Output the (x, y) coordinate of the center of the cell containing the given text.  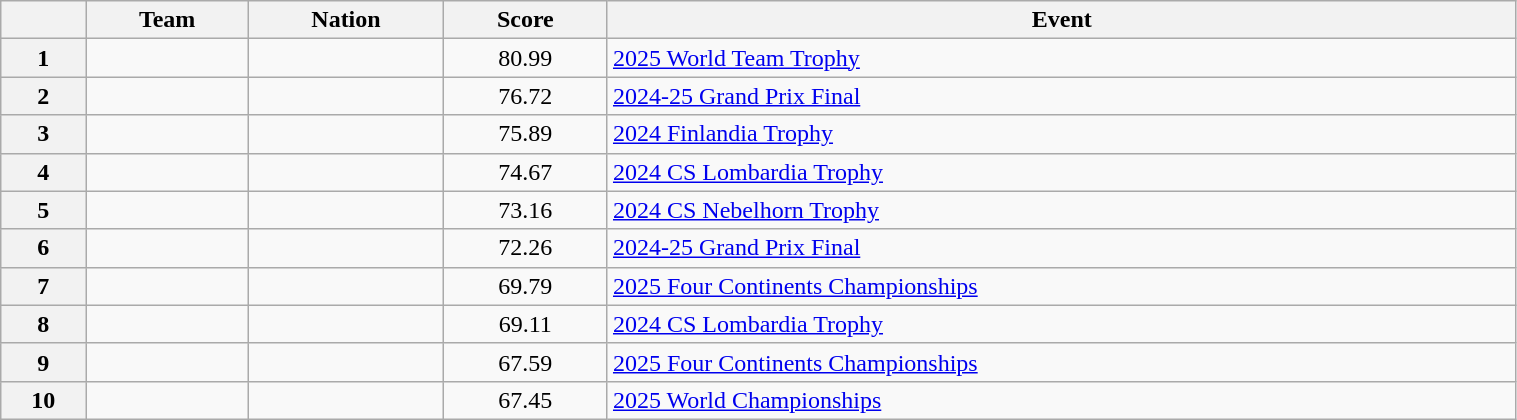
4 (44, 172)
2025 World Team Trophy (1062, 58)
80.99 (525, 58)
Score (525, 20)
10 (44, 400)
75.89 (525, 134)
72.26 (525, 248)
74.67 (525, 172)
8 (44, 324)
9 (44, 362)
2024 Finlandia Trophy (1062, 134)
69.11 (525, 324)
Team (168, 20)
69.79 (525, 286)
2024 CS Nebelhorn Trophy (1062, 210)
5 (44, 210)
Nation (346, 20)
76.72 (525, 96)
Event (1062, 20)
2 (44, 96)
67.45 (525, 400)
2025 World Championships (1062, 400)
1 (44, 58)
6 (44, 248)
3 (44, 134)
73.16 (525, 210)
67.59 (525, 362)
7 (44, 286)
